Pinpoint the cell where the given text exists, returning its (x, y) midpoint coordinate. 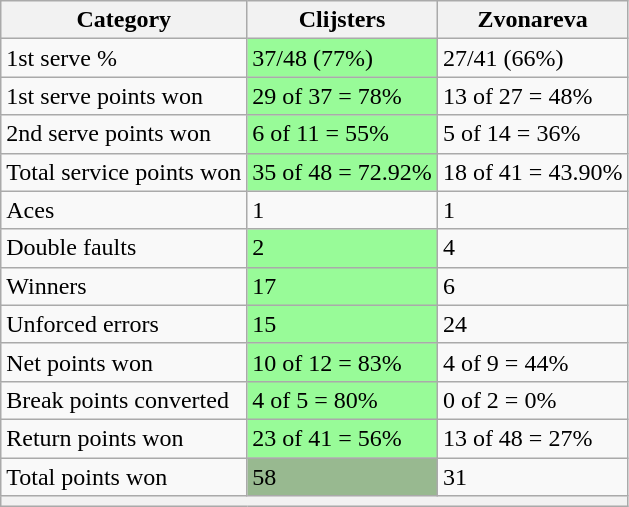
Aces (124, 210)
17 (342, 286)
2 (342, 248)
Zvonareva (532, 20)
13 of 48 = 27% (532, 438)
58 (342, 477)
35 of 48 = 72.92% (342, 172)
37/48 (77%) (342, 58)
Unforced errors (124, 324)
29 of 37 = 78% (342, 96)
2nd serve points won (124, 134)
1st serve % (124, 58)
Break points converted (124, 400)
10 of 12 = 83% (342, 362)
18 of 41 = 43.90% (532, 172)
4 of 5 = 80% (342, 400)
Double faults (124, 248)
Net points won (124, 362)
1st serve points won (124, 96)
Clijsters (342, 20)
Return points won (124, 438)
6 (532, 286)
Total service points won (124, 172)
Total points won (124, 477)
Category (124, 20)
31 (532, 477)
Winners (124, 286)
13 of 27 = 48% (532, 96)
0 of 2 = 0% (532, 400)
4 of 9 = 44% (532, 362)
5 of 14 = 36% (532, 134)
24 (532, 324)
15 (342, 324)
6 of 11 = 55% (342, 134)
23 of 41 = 56% (342, 438)
4 (532, 248)
27/41 (66%) (532, 58)
